Scan for the cell matching the given text and deliver its (X, Y) coordinate at center. 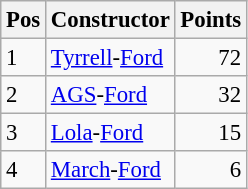
Points (210, 20)
Lola-Ford (111, 133)
2 (24, 95)
1 (24, 58)
32 (210, 95)
3 (24, 133)
72 (210, 58)
Pos (24, 20)
AGS-Ford (111, 95)
March-Ford (111, 170)
Tyrrell-Ford (111, 58)
15 (210, 133)
4 (24, 170)
6 (210, 170)
Constructor (111, 20)
